Find where the given text appears and provide that cell's center as (x, y) coordinate. 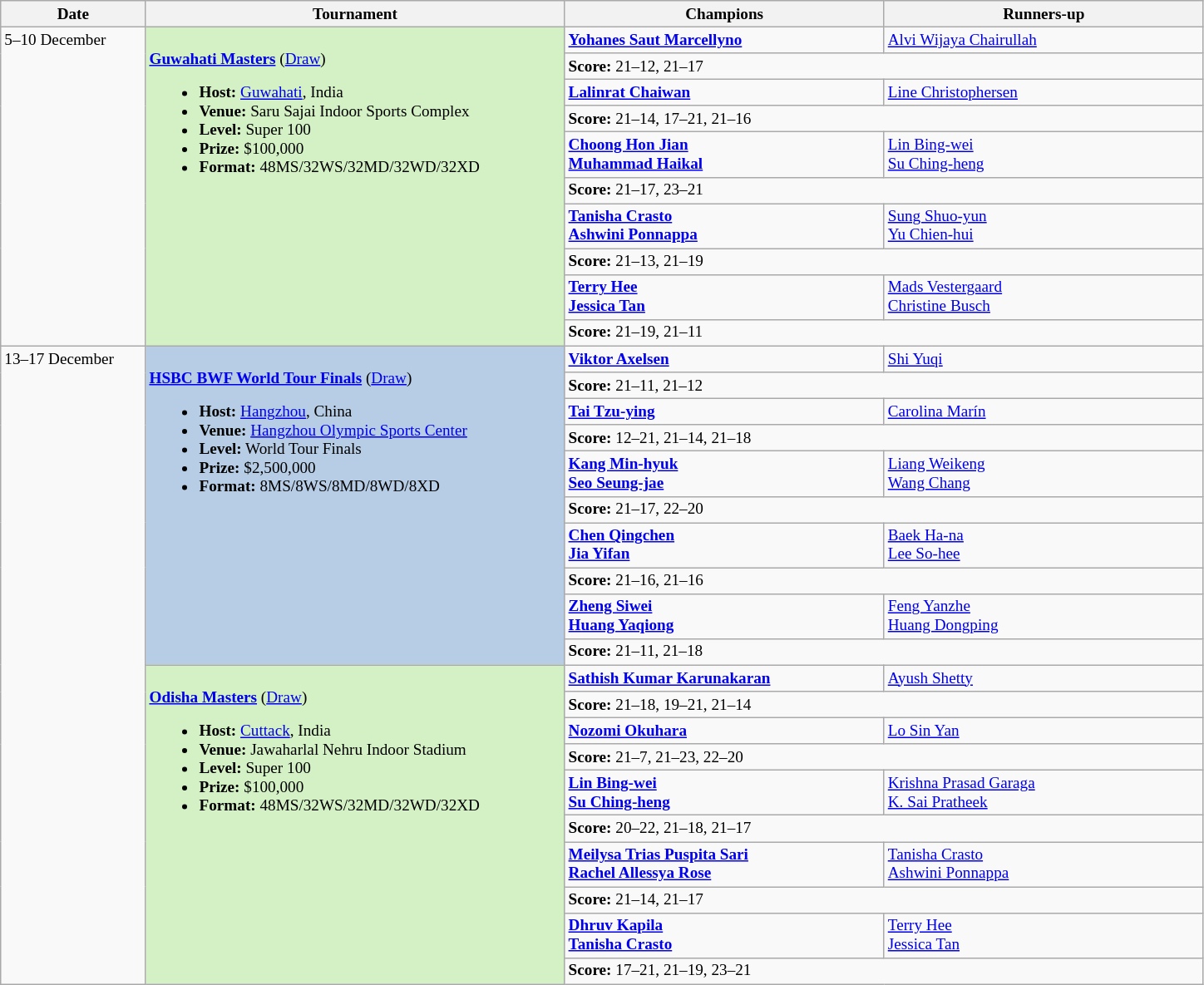
Feng Yanzhe Huang Dongping (1044, 616)
Mads Vestergaard Christine Busch (1044, 297)
Tournament (355, 14)
Nozomi Okuhara (724, 731)
Sathish Kumar Karunakaran (724, 678)
Meilysa Trias Puspita Sari Rachel Allessya Rose (724, 864)
Score: 20–22, 21–18, 21–17 (884, 829)
5–10 December (73, 186)
Line Christophersen (1044, 92)
Ayush Shetty (1044, 678)
Score: 17–21, 21–19, 23–21 (884, 971)
Dhruv Kapila Tanisha Crasto (724, 935)
Baek Ha-na Lee So-hee (1044, 544)
Champions (724, 14)
Guwahati Masters (Draw)Host: Guwahati, IndiaVenue: Saru Sajai Indoor Sports ComplexLevel: Super 100Prize: $100,000Format: 48MS/32WS/32MD/32WD/32XD (355, 186)
Score: 21–17, 22–20 (884, 510)
Carolina Marín (1044, 411)
Liang Weikeng Wang Chang (1044, 474)
Odisha Masters (Draw)Host: Cuttack, IndiaVenue: Jawaharlal Nehru Indoor StadiumLevel: Super 100Prize: $100,000Format: 48MS/32WS/32MD/32WD/32XD (355, 825)
Date (73, 14)
Score: 21–11, 21–18 (884, 652)
Score: 21–7, 21–23, 22–20 (884, 757)
Choong Hon Jian Muhammad Haikal (724, 155)
Score: 21–18, 19–21, 21–14 (884, 705)
Lo Sin Yan (1044, 731)
Lalinrat Chaiwan (724, 92)
Zheng Siwei Huang Yaqiong (724, 616)
Runners-up (1044, 14)
Tai Tzu-ying (724, 411)
Yohanes Saut Marcellyno (724, 40)
Score: 21–14, 21–17 (884, 899)
Score: 21–12, 21–17 (884, 66)
Score: 21–13, 21–19 (884, 262)
Score: 21–11, 21–12 (884, 386)
Shi Yuqi (1044, 359)
Score: 21–19, 21–11 (884, 332)
Score: 21–16, 21–16 (884, 581)
Sung Shuo-yun Yu Chien-hui (1044, 226)
Score: 21–14, 17–21, 21–16 (884, 119)
Kang Min-hyuk Seo Seung-jae (724, 474)
Alvi Wijaya Chairullah (1044, 40)
Score: 21–17, 23–21 (884, 190)
13–17 December (73, 665)
Krishna Prasad Garaga K. Sai Pratheek (1044, 793)
Chen Qingchen Jia Yifan (724, 544)
Score: 12–21, 21–14, 21–18 (884, 438)
Viktor Axelsen (724, 359)
